Detect which cell encompasses the target text, then output its [X, Y] center coordinate. 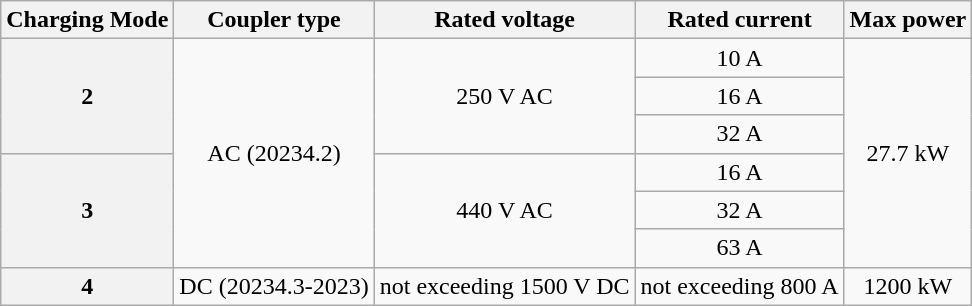
440 V AC [504, 210]
not exceeding 800 A [740, 286]
Rated current [740, 20]
27.7 kW [908, 153]
AC (20234.2) [274, 153]
250 V AC [504, 96]
Rated voltage [504, 20]
2 [88, 96]
Max power [908, 20]
Charging Mode [88, 20]
3 [88, 210]
DC (20234.3-2023) [274, 286]
63 A [740, 248]
not exceeding 1500 V DC [504, 286]
1200 kW [908, 286]
Coupler type [274, 20]
10 A [740, 58]
4 [88, 286]
